Identify which cell holds the provided text, then report its (x, y) central coordinate. 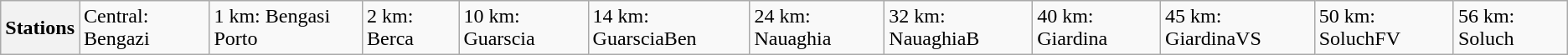
2 km: Berca (410, 28)
50 km: SoluchFV (1384, 28)
32 km: NauaghiaB (958, 28)
14 km: GuarsciaBen (668, 28)
45 km: GiardinaVS (1238, 28)
24 km: Nauaghia (818, 28)
1 km: Bengasi Porto (286, 28)
Central: Bengazi (144, 28)
Stations (40, 28)
10 km: Guarscia (524, 28)
40 km: Giardina (1097, 28)
56 km: Soluch (1510, 28)
